Locate the cell with the specified text and output its (x, y) center coordinate. 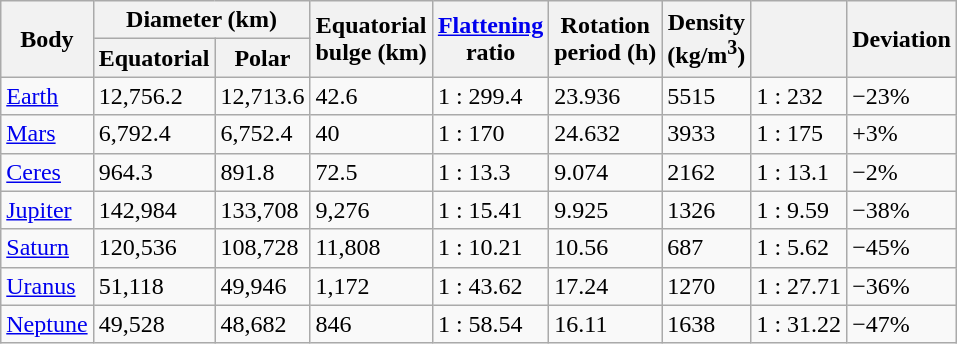
40 (371, 134)
846 (371, 324)
Uranus (47, 286)
Equatorial (154, 58)
1 : 27.71 (799, 286)
1 : 299.4 (490, 96)
Flatteningratio (490, 39)
−2% (902, 172)
891.8 (262, 172)
1 : 13.1 (799, 172)
133,708 (262, 210)
−47% (902, 324)
49,528 (154, 324)
Polar (262, 58)
6,792.4 (154, 134)
Diameter (km) (202, 20)
1 : 10.21 (490, 248)
1 : 58.54 (490, 324)
11,808 (371, 248)
3933 (706, 134)
1 : 31.22 (799, 324)
72.5 (371, 172)
−38% (902, 210)
Ceres (47, 172)
2162 (706, 172)
1638 (706, 324)
24.632 (606, 134)
Deviation (902, 39)
−45% (902, 248)
142,984 (154, 210)
Saturn (47, 248)
1270 (706, 286)
23.936 (606, 96)
12,756.2 (154, 96)
1 : 43.62 (490, 286)
1,172 (371, 286)
−23% (902, 96)
1 : 170 (490, 134)
42.6 (371, 96)
17.24 (606, 286)
5515 (706, 96)
51,118 (154, 286)
Density(kg/m3) (706, 39)
10.56 (606, 248)
Equatorialbulge (km) (371, 39)
Jupiter (47, 210)
108,728 (262, 248)
Mars (47, 134)
Rotationperiod (h) (606, 39)
16.11 (606, 324)
Neptune (47, 324)
687 (706, 248)
1 : 5.62 (799, 248)
1326 (706, 210)
1 : 232 (799, 96)
Body (47, 39)
1 : 13.3 (490, 172)
+3% (902, 134)
Earth (47, 96)
9.074 (606, 172)
1 : 15.41 (490, 210)
−36% (902, 286)
48,682 (262, 324)
964.3 (154, 172)
49,946 (262, 286)
1 : 9.59 (799, 210)
9,276 (371, 210)
9.925 (606, 210)
1 : 175 (799, 134)
6,752.4 (262, 134)
120,536 (154, 248)
12,713.6 (262, 96)
